Determine the (X, Y) coordinate at the center of the cell enclosing the given text.  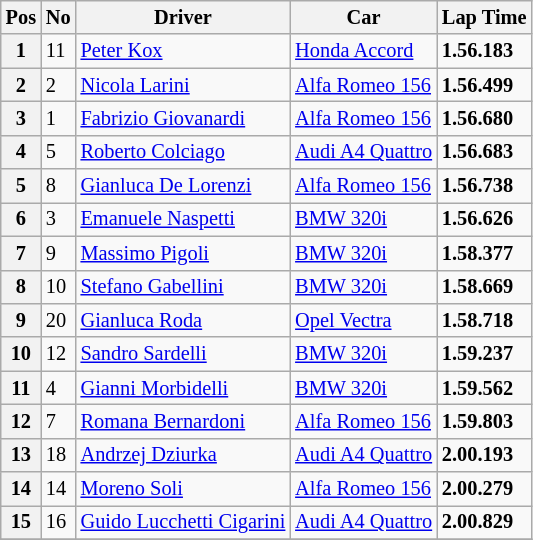
6 (21, 219)
1.58.377 (484, 253)
Romana Bernardoni (184, 421)
Honda Accord (364, 51)
Stefano Gabellini (184, 287)
Roberto Colciago (184, 152)
1.59.237 (484, 354)
2.00.829 (484, 522)
1.58.669 (484, 287)
2.00.193 (484, 455)
1.56.183 (484, 51)
1.56.738 (484, 186)
Nicola Larini (184, 85)
1.59.803 (484, 421)
Peter Kox (184, 51)
Car (364, 17)
1.59.562 (484, 388)
Pos (21, 17)
Driver (184, 17)
Andrzej Dziurka (184, 455)
Lap Time (484, 17)
Gianni Morbidelli (184, 388)
1.56.680 (484, 118)
20 (58, 320)
Sandro Sardelli (184, 354)
Fabrizio Giovanardi (184, 118)
2.00.279 (484, 489)
No (58, 17)
Gianluca De Lorenzi (184, 186)
Emanuele Naspetti (184, 219)
Gianluca Roda (184, 320)
Massimo Pigoli (184, 253)
18 (58, 455)
Moreno Soli (184, 489)
1.56.626 (484, 219)
1.56.499 (484, 85)
Guido Lucchetti Cigarini (184, 522)
16 (58, 522)
1.56.683 (484, 152)
15 (21, 522)
1.58.718 (484, 320)
Opel Vectra (364, 320)
13 (21, 455)
